Extract the (X, Y) coordinate from the center of the cell holding the provided text.  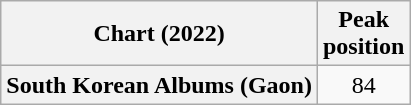
Peakposition (363, 34)
84 (363, 85)
South Korean Albums (Gaon) (160, 85)
Chart (2022) (160, 34)
